Return the (X, Y) coordinate for the center point of the cell that contains the specified text.  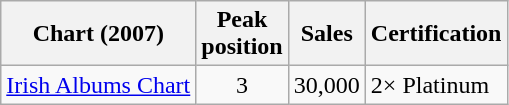
Chart (2007) (98, 34)
Sales (326, 34)
Certification (436, 34)
Peakposition (242, 34)
2× Platinum (436, 85)
Irish Albums Chart (98, 85)
3 (242, 85)
30,000 (326, 85)
